Pinpoint the cell where the given text exists, returning its (x, y) midpoint coordinate. 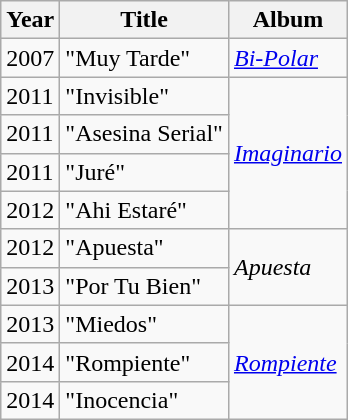
"Miedos" (144, 324)
"Ahi Estaré" (144, 210)
"Apuesta" (144, 248)
Year (30, 20)
"Por Tu Bien" (144, 286)
Rompiente (288, 362)
"Asesina Serial" (144, 134)
Title (144, 20)
"Muy Tarde" (144, 58)
Bi-Polar (288, 58)
Apuesta (288, 267)
"Inocencia" (144, 400)
Album (288, 20)
"Juré" (144, 172)
2007 (30, 58)
"Rompiente" (144, 362)
Imaginario (288, 153)
"Invisible" (144, 96)
